Capture the cell that displays the provided text and extract its (x, y) central coordinate. 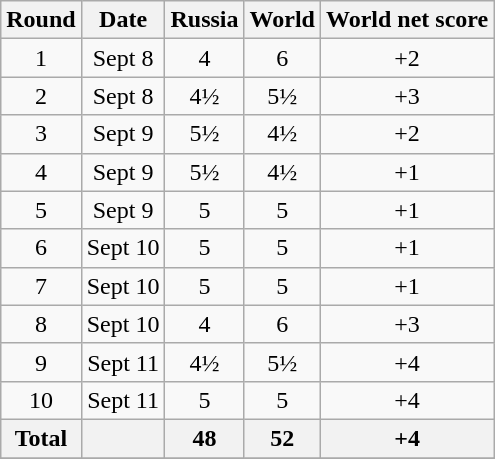
World net score (406, 20)
7 (41, 286)
Russia (204, 20)
2 (41, 96)
World (282, 20)
10 (41, 400)
3 (41, 134)
8 (41, 324)
Round (41, 20)
Total (41, 438)
1 (41, 58)
48 (204, 438)
9 (41, 362)
Date (123, 20)
52 (282, 438)
